Determine the (X, Y) coordinate at the center of the cell enclosing the given text.  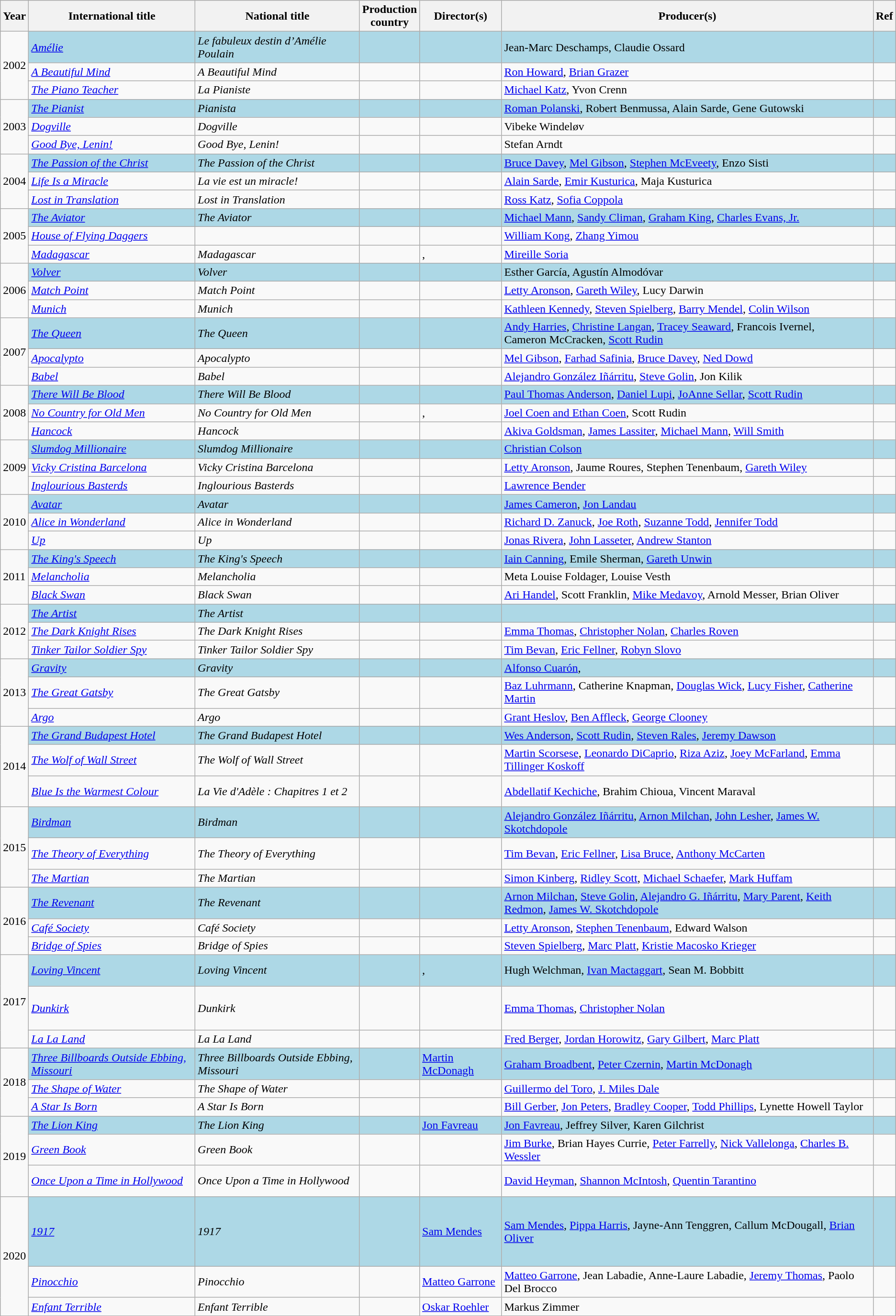
Wes Anderson, Scott Rudin, Steven Rales, Jeremy Dawson (687, 735)
Mel Gibson, Farhad Safinia, Bruce Davey, Ned Dowd (687, 358)
Letty Aronson, Stephen Tenenbaum, Edward Walson (687, 927)
Ron Howard, Brian Grazer (687, 72)
2018 (14, 1082)
Vibeke Windeløv (687, 126)
Markus Zimmer (687, 1306)
2009 (14, 467)
The Piano Teacher (112, 90)
Tim Bevan, Eric Fellner, Robyn Slovo (687, 650)
Graham Broadbent, Peter Czernin, Martin McDonagh (687, 1064)
Michael Mann, Sandy Climan, Graham King, Charles Evans, Jr. (687, 217)
Richard D. Zanuck, Joe Roth, Suzanne Todd, Jennifer Todd (687, 522)
Esther García, Agustín Almodóvar (687, 272)
2003 (14, 126)
Sam Mendes (460, 1231)
Productioncountry (390, 16)
Simon Kinberg, Ridley Scott, Michael Schaefer, Mark Huffam (687, 878)
Blue Is the Warmest Colour (112, 791)
William Kong, Zhang Yimou (687, 236)
Martin McDonagh (460, 1064)
Life Is a Miracle (112, 181)
Joel Coen and Ethan Coen, Scott Rudin (687, 413)
Meta Louise Foldager, Louise Vesth (687, 577)
Matteo Garrone, Jean Labadie, Anne-Laure Labadie, Jeremy Thomas, Paolo Del Brocco (687, 1282)
Steven Spielberg, Marc Platt, Kristie Macosko Krieger (687, 946)
Roman Polanski, Robert Benmussa, Alain Sarde, Gene Gutowski (687, 108)
2013 (14, 692)
2005 (14, 236)
2012 (14, 631)
2016 (14, 921)
Jean-Marc Deschamps, Claudie Ossard (687, 47)
2008 (14, 413)
Pianista (278, 108)
2019 (14, 1156)
The Pianist (112, 108)
Guillermo del Toro, J. Miles Dale (687, 1089)
Jonas Rivera, John Lasseter, Andrew Stanton (687, 540)
Christian Colson (687, 449)
Fred Berger, Jordan Horowitz, Gary Gilbert, Marc Platt (687, 1039)
Martin Scorsese, Leonardo DiCaprio, Riza Aziz, Joey McFarland, Emma Tillinger Koskoff (687, 760)
Abdellatif Kechiche, Brahim Chioua, Vincent Maraval (687, 791)
Michael Katz, Yvon Crenn (687, 90)
2014 (14, 766)
National title (278, 16)
La vie est un miracle! (278, 181)
International title (112, 16)
Arnon Milchan, Steve Golin, Alejandro G. Iñárritu, Mary Parent, Keith Redmon, James W. Skotchdopole (687, 903)
Grant Heslov, Ben Affleck, George Clooney (687, 717)
Hugh Welchman, Ivan Mactaggart, Sean M. Bobbitt (687, 971)
La Vie d'Adèle : Chapitres 1 et 2 (278, 791)
Tim Bevan, Eric Fellner, Lisa Bruce, Anthony McCarten (687, 853)
Alejandro González Iñárritu, Arnon Milchan, John Lesher, James W. Skotchdopole (687, 822)
Amélie (112, 47)
Director(s) (460, 16)
Jon Favreau (460, 1125)
2020 (14, 1256)
Andy Harries, Christine Langan, Tracey Seaward, Francois Ivernel, Cameron McCracken, Scott Rudin (687, 333)
Bruce Davey, Mel Gibson, Stephen McEveety, Enzo Sisti (687, 163)
2010 (14, 522)
Stefan Arndt (687, 145)
House of Flying Daggers (112, 236)
Paul Thomas Anderson, Daniel Lupi, JoAnne Sellar, Scott Rudin (687, 394)
Le fabuleux destin d’Amélie Poulain (278, 47)
Oskar Roehler (460, 1306)
Sam Mendes, Pippa Harris, Jayne-Ann Tenggren, Callum McDougall, Brian Oliver (687, 1231)
2015 (14, 847)
Lawrence Bender (687, 485)
Mireille Soria (687, 254)
Year (14, 16)
2007 (14, 351)
Kathleen Kennedy, Steven Spielberg, Barry Mendel, Colin Wilson (687, 309)
Alejandro González Iñárritu, Steve Golin, Jon Kilik (687, 376)
Alain Sarde, Emir Kusturica, Maja Kusturica (687, 181)
2002 (14, 65)
Akiva Goldsman, James Lassiter, Michael Mann, Will Smith (687, 431)
Iain Canning, Emile Sherman, Gareth Unwin (687, 559)
Ross Katz, Sofia Coppola (687, 199)
Producer(s) (687, 16)
La Pianiste (278, 90)
David Heyman, Shannon McIntosh, Quentin Tarantino (687, 1181)
2017 (14, 1001)
2006 (14, 291)
Letty Aronson, Gareth Wiley, Lucy Darwin (687, 291)
2011 (14, 577)
2004 (14, 181)
Letty Aronson, Jaume Roures, Stephen Tenenbaum, Gareth Wiley (687, 467)
Jon Favreau, Jeffrey Silver, Karen Gilchrist (687, 1125)
James Cameron, Jon Landau (687, 504)
Alfonso Cuarón, (687, 668)
Emma Thomas, Christopher Nolan (687, 1008)
Jim Burke, Brian Hayes Currie, Peter Farrelly, Nick Vallelonga, Charles B. Wessler (687, 1150)
Bill Gerber, Jon Peters, Bradley Cooper, Todd Phillips, Lynette Howell Taylor (687, 1107)
Matteo Garrone (460, 1282)
Ari Handel, Scott Franklin, Mike Medavoy, Arnold Messer, Brian Oliver (687, 595)
Baz Luhrmann, Catherine Knapman, Douglas Wick, Lucy Fisher, Catherine Martin (687, 692)
Emma Thomas, Christopher Nolan, Charles Roven (687, 631)
Ref (885, 16)
